Determine the (X, Y) coordinate at the center of the cell enclosing the given text.  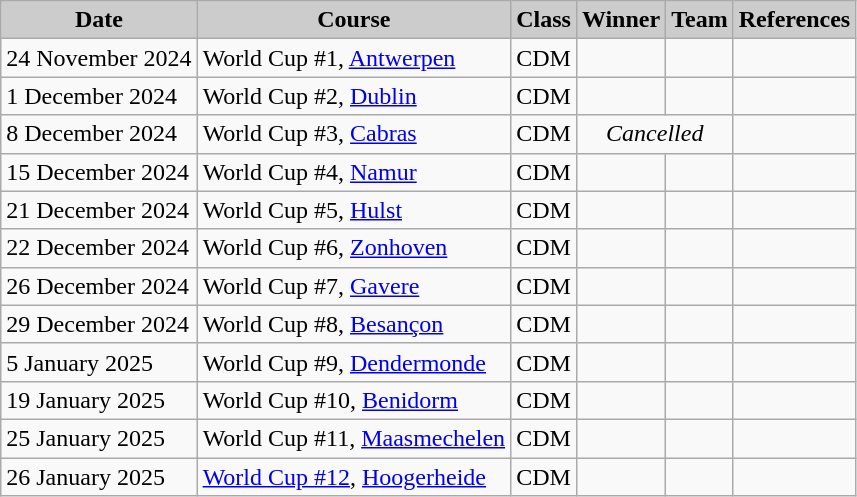
Winner (620, 20)
26 January 2025 (99, 477)
15 December 2024 (99, 172)
8 December 2024 (99, 134)
World Cup #6, Zonhoven (354, 248)
World Cup #8, Besançon (354, 324)
Date (99, 20)
22 December 2024 (99, 248)
World Cup #2, Dublin (354, 96)
World Cup #9, Dendermonde (354, 362)
Cancelled (654, 134)
21 December 2024 (99, 210)
World Cup #10, Benidorm (354, 400)
World Cup #3, Cabras (354, 134)
Course (354, 20)
5 January 2025 (99, 362)
Class (544, 20)
29 December 2024 (99, 324)
Team (700, 20)
World Cup #4, Namur (354, 172)
References (794, 20)
World Cup #1, Antwerpen (354, 58)
19 January 2025 (99, 400)
1 December 2024 (99, 96)
World Cup #12, Hoogerheide (354, 477)
World Cup #11, Maasmechelen (354, 438)
26 December 2024 (99, 286)
World Cup #7, Gavere (354, 286)
24 November 2024 (99, 58)
World Cup #5, Hulst (354, 210)
25 January 2025 (99, 438)
